Scan for the cell matching the given text and deliver its [X, Y] coordinate at center. 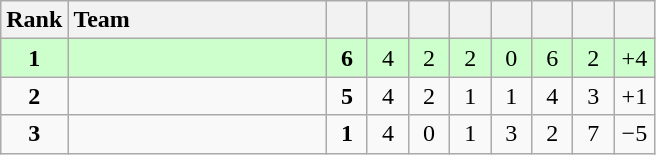
Team [198, 20]
+4 [634, 58]
Rank [34, 20]
+1 [634, 96]
5 [346, 96]
7 [594, 134]
−5 [634, 134]
